Find where the given text appears and provide that cell's center as [X, Y] coordinate. 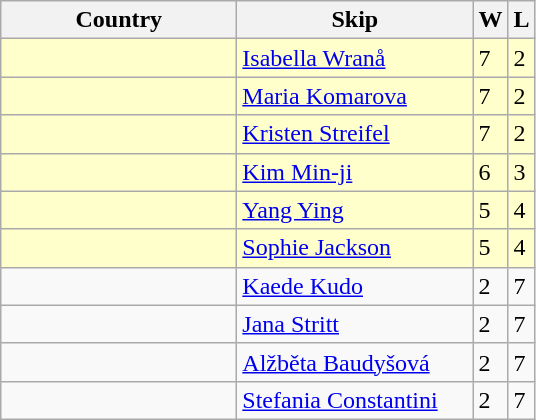
L [522, 20]
Kaede Kudo [355, 286]
Stefania Constantini [355, 400]
Kristen Streifel [355, 134]
Yang Ying [355, 210]
Skip [355, 20]
Kim Min-ji [355, 172]
3 [522, 172]
Alžběta Baudyšová [355, 362]
Maria Komarova [355, 96]
6 [490, 172]
W [490, 20]
Isabella Wranå [355, 58]
Jana Stritt [355, 324]
Sophie Jackson [355, 248]
Country [119, 20]
